Scan for the cell matching the given text and deliver its (x, y) coordinate at center. 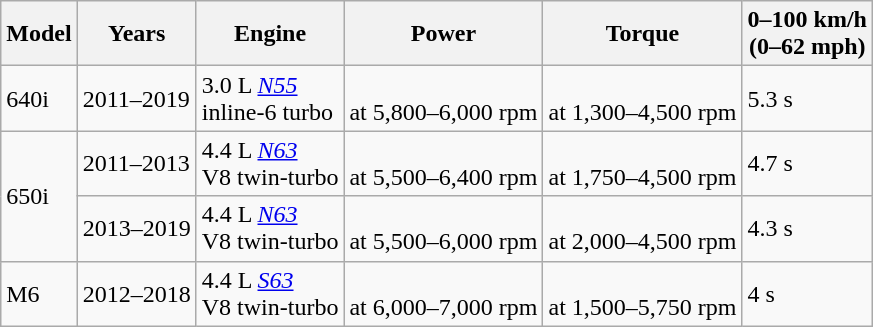
0–100 km/h (0–62 mph) (807, 34)
5.3 s (807, 98)
at 1,300–4,500 rpm (642, 98)
2011–2019 (136, 98)
at 1,750–4,500 rpm (642, 164)
at 6,000–7,000 rpm (444, 294)
4.7 s (807, 164)
2012–2018 (136, 294)
at 5,500–6,000 rpm (444, 228)
Torque (642, 34)
4.4 L S63 V8 twin-turbo (270, 294)
4.3 s (807, 228)
2011–2013 (136, 164)
at 2,000–4,500 rpm (642, 228)
Power (444, 34)
2013–2019 (136, 228)
Years (136, 34)
at 5,800–6,000 rpm (444, 98)
650i (39, 196)
Engine (270, 34)
M6 (39, 294)
640i (39, 98)
at 5,500–6,400 rpm (444, 164)
3.0 L N55 inline-6 turbo (270, 98)
Model (39, 34)
at 1,500–5,750 rpm (642, 294)
4 s (807, 294)
